Return [x, y] of the center of cell containing provided text 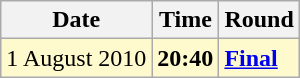
1 August 2010 [76, 58]
Time [186, 20]
20:40 [186, 58]
Round [259, 20]
Date [76, 20]
Final [259, 58]
